Return the [x, y] coordinate for the center point of the cell that contains the specified text.  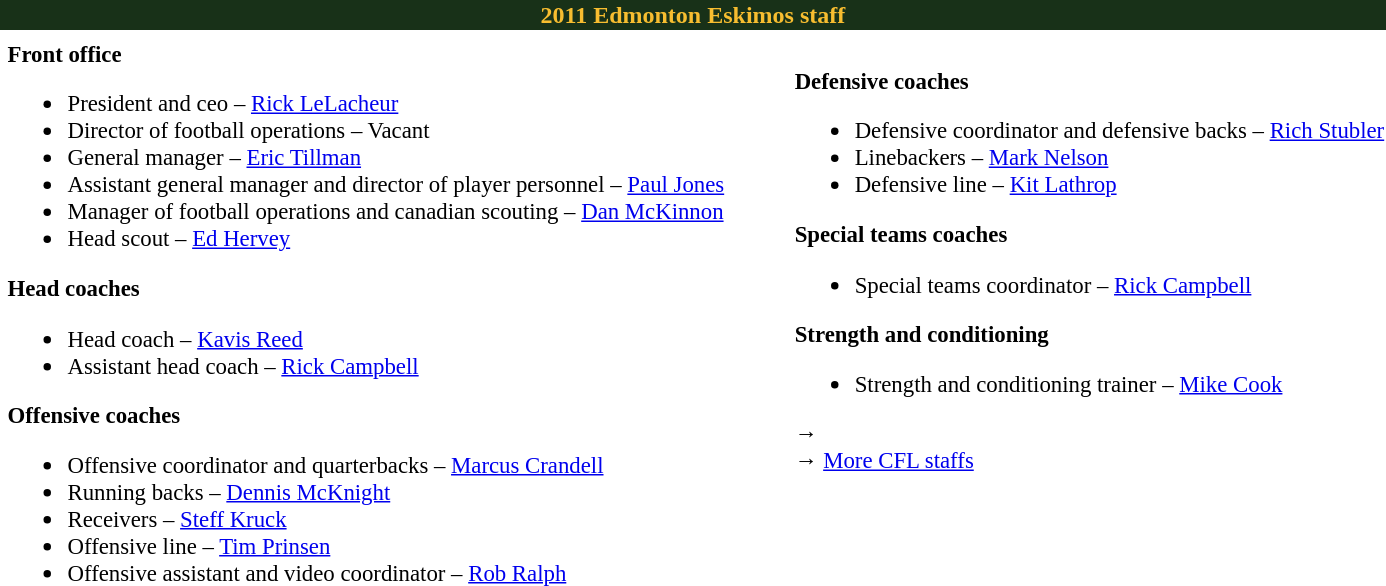
2011 Edmonton Eskimos staff [693, 15]
